Find where the given text appears and provide that cell's center as [x, y] coordinate. 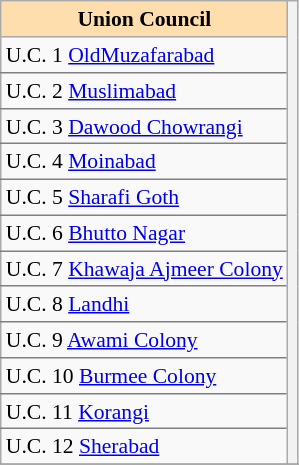
U.C. 10 Burmee Colony [144, 376]
U.C. 12 Sherabad [144, 447]
U.C. 3 Dawood Chowrangi [144, 126]
U.C. 1 OldMuzafarabad [144, 55]
U.C. 6 Bhutto Nagar [144, 233]
U.C. 9 Awami Colony [144, 340]
Union Council [144, 19]
U.C. 11 Korangi [144, 411]
U.C. 8 Landhi [144, 304]
U.C. 5 Sharafi Goth [144, 197]
U.C. 7 Khawaja Ajmeer Colony [144, 269]
U.C. 2 Muslimabad [144, 91]
U.C. 4 Moinabad [144, 162]
